Find where the given text appears and provide that cell's center as [X, Y] coordinate. 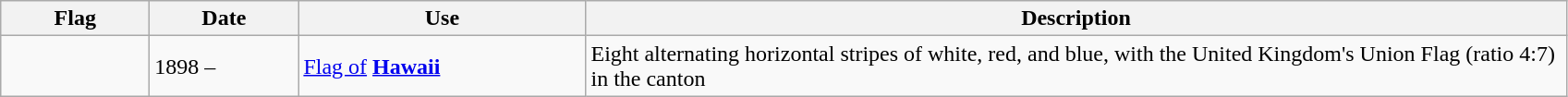
1898 – [224, 67]
Eight alternating horizontal stripes of white, red, and blue, with the United Kingdom's Union Flag (ratio 4:7) in the canton [1076, 67]
Flag of Hawaii [442, 67]
Description [1076, 18]
Flag [76, 18]
Use [442, 18]
Date [224, 18]
